Capture the cell that displays the provided text and extract its [x, y] central coordinate. 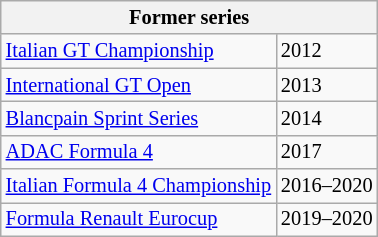
2017 [326, 152]
International GT Open [138, 85]
2014 [326, 118]
Blancpain Sprint Series [138, 118]
2013 [326, 85]
Former series [190, 17]
2019–2020 [326, 219]
Formula Renault Eurocup [138, 219]
ADAC Formula 4 [138, 152]
2016–2020 [326, 186]
Italian GT Championship [138, 51]
Italian Formula 4 Championship [138, 186]
2012 [326, 51]
